Search for the cell housing the specified text and yield its [X, Y] center coordinate. 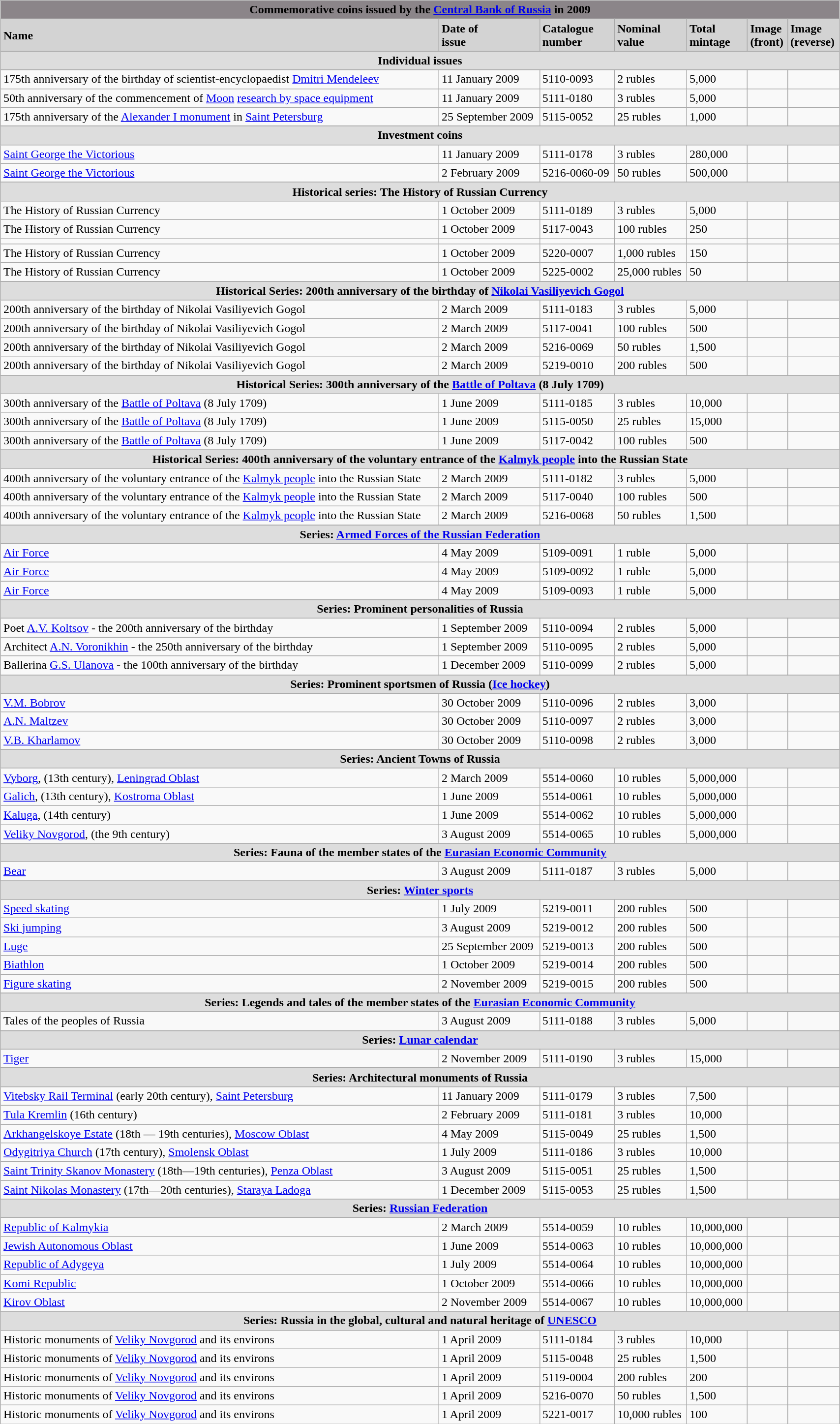
175th anniversary of the birthday of scientist-encyclopaedist Dmitri Mendeleev [220, 79]
5219-0012 [577, 928]
5111-0187 [577, 871]
5111-0183 [577, 310]
5219-0010 [577, 366]
5219-0011 [577, 909]
250 [717, 229]
Speed skating [220, 909]
5115-0050 [577, 422]
Image(reverse) [813, 35]
5115-0048 [577, 1358]
1,000 [717, 117]
5110-0096 [577, 703]
5111-0186 [577, 1152]
Veliky Novgorod, (the 9th century) [220, 834]
5111-0180 [577, 98]
V.B. Kharlamov [220, 740]
Saint Trinity Skanov Monastery (18th—19th centuries), Penza Oblast [220, 1171]
25,000 rubles [651, 272]
5514-0063 [577, 1246]
Series: Prominent personalities of Russia [420, 609]
500,000 [717, 173]
5111-0189 [577, 210]
Image(front) [767, 35]
5220-0007 [577, 253]
A.N. Maltzev [220, 721]
5219-0015 [577, 984]
Series: Fauna of the member states of the Eurasian Economic Community [420, 853]
5111-0182 [577, 478]
5110-0095 [577, 647]
Jewish Autonomous Oblast [220, 1246]
Galich, (13th century), Kostroma Oblast [220, 796]
5221-0017 [577, 1414]
Ballerina G.S. Ulanova - the 100th anniversary of the birthday [220, 665]
Series: Ancient Towns of Russia [420, 759]
Nominalvalue [651, 35]
5111-0178 [577, 154]
5514-0064 [577, 1265]
5111-0190 [577, 1058]
5110-0093 [577, 79]
Historical Series: 400th anniversary of the voluntary entrance of the Kalmyk people into the Russian State [420, 459]
5514-0066 [577, 1283]
Series: Russia in the global, cultural and natural heritage of UNESCO [420, 1321]
Historical series: The History of Russian Currency [420, 191]
5111-0184 [577, 1339]
Kirov Oblast [220, 1302]
5110-0097 [577, 721]
Saint Nikolas Monastery (17th—20th centuries), Staraya Ladoga [220, 1190]
Odygitriya Church (17th century), Smolensk Oblast [220, 1152]
5119-0004 [577, 1377]
50 [717, 272]
175th anniversary of the Alexander I monument in Saint Petersburg [220, 117]
5514-0060 [577, 777]
5117-0043 [577, 229]
Series: Architectural monuments of Russia [420, 1077]
5514-0067 [577, 1302]
Investment coins [420, 135]
5111-0181 [577, 1114]
Figure skating [220, 984]
Tiger [220, 1058]
5117-0041 [577, 328]
5216-0068 [577, 515]
50th anniversary of the commencement of Moon research by space equipment [220, 98]
Vyborg, (13th century), Leningrad Oblast [220, 777]
5219-0013 [577, 946]
Cataloguenumber [577, 35]
5514-0061 [577, 796]
Totalmintage [717, 35]
Date ofissue [489, 35]
Republic of Kalmykia [220, 1227]
5514-0065 [577, 834]
Historical Series: 300th anniversary of the Battle of Poltava (8 July 1709) [420, 384]
5514-0059 [577, 1227]
200 [717, 1377]
Series: Winter sports [420, 890]
5216-0069 [577, 347]
5111-0188 [577, 1021]
5115-0052 [577, 117]
5109-0092 [577, 572]
5115-0053 [577, 1190]
Individual issues [420, 61]
Poet A.V. Koltsov - the 200th anniversary of the birthday [220, 628]
5225-0002 [577, 272]
5110-0094 [577, 628]
Name [220, 35]
5115-0049 [577, 1133]
Vitebsky Rail Terminal (early 20th century), Saint Petersburg [220, 1096]
5117-0042 [577, 440]
280,000 [717, 154]
7,500 [717, 1096]
5110-0099 [577, 665]
Architect A.N. Voronikhin - the 250th anniversary of the birthday [220, 647]
5109-0091 [577, 553]
5109-0093 [577, 590]
Historical Series: 200th anniversary of the birthday of Nikolai Vasiliyevich Gogol [420, 291]
Ski jumping [220, 928]
Bear [220, 871]
Arkhangelskoye Estate (18th — 19th centuries), Moscow Oblast [220, 1133]
Series: Russian Federation [420, 1208]
Series: Legends and tales of the member states of the Eurasian Economic Community [420, 1002]
Tales of the peoples of Russia [220, 1021]
Komi Republic [220, 1283]
5514-0062 [577, 815]
Biathlon [220, 965]
Luge [220, 946]
Commemorative coins issued by the Central Bank of Russia in 2009 [420, 10]
5219-0014 [577, 965]
5216-0060-09 [577, 173]
5110-0098 [577, 740]
Tula Kremlin (16th century) [220, 1114]
Series: Lunar calendar [420, 1040]
5117-0040 [577, 496]
Republic of Adygeya [220, 1265]
Series: Prominent sportsmen of Russia (Ice hockey) [420, 684]
5115-0051 [577, 1171]
5111-0179 [577, 1096]
10,000 rubles [651, 1414]
V.M. Bobrov [220, 703]
100 [717, 1414]
5216-0070 [577, 1395]
150 [717, 253]
5111-0185 [577, 403]
Kaluga, (14th century) [220, 815]
1,000 rubles [651, 253]
Series: Armed Forces of the Russian Federation [420, 534]
